Return the [X, Y] coordinate for the center point of the cell that contains the specified text.  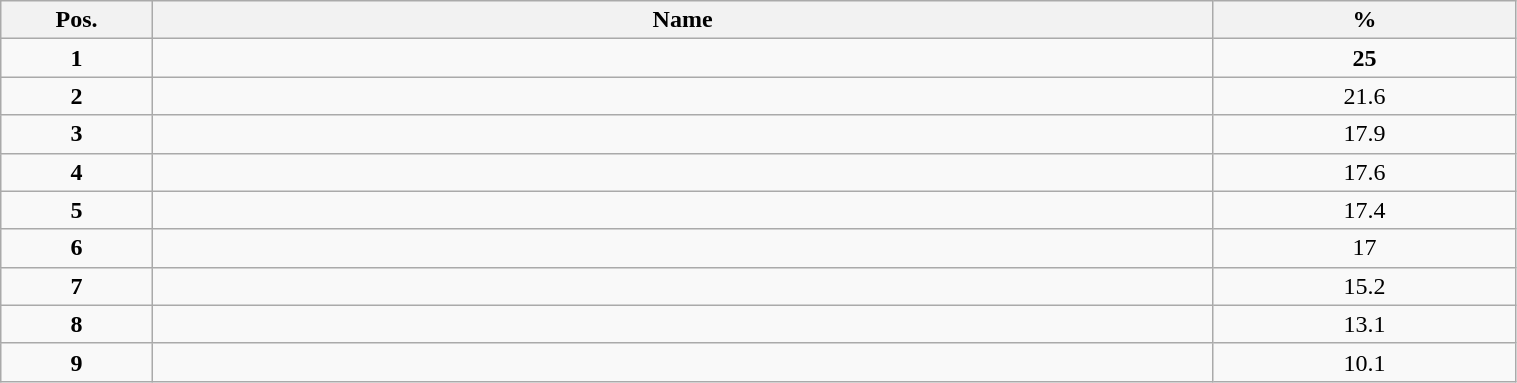
6 [77, 248]
13.1 [1364, 324]
9 [77, 362]
Name [682, 20]
21.6 [1364, 96]
10.1 [1364, 362]
15.2 [1364, 286]
25 [1364, 58]
17.4 [1364, 210]
3 [77, 134]
17.9 [1364, 134]
7 [77, 286]
% [1364, 20]
17.6 [1364, 172]
17 [1364, 248]
1 [77, 58]
Pos. [77, 20]
4 [77, 172]
2 [77, 96]
8 [77, 324]
5 [77, 210]
